Extract the [X, Y] coordinate from the center of the cell holding the provided text.  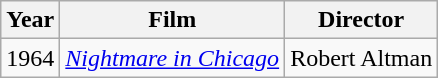
Director [362, 20]
Film [172, 20]
Robert Altman [362, 58]
Nightmare in Chicago [172, 58]
Year [30, 20]
1964 [30, 58]
